Return the (X, Y) coordinate for the center point of the cell that contains the specified text.  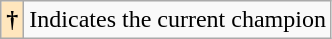
Indicates the current champion (178, 20)
† (12, 20)
